For the text-containing cell, return its midpoint in (x, y) coordinate format. 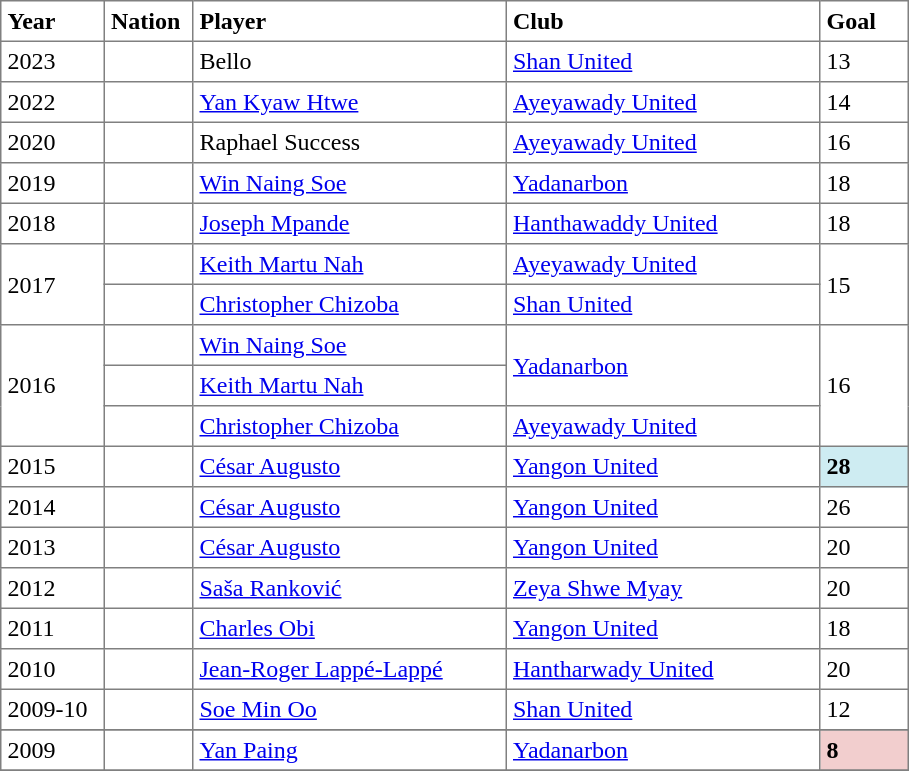
2018 (53, 223)
Nation (148, 21)
Raphael Success (350, 142)
2009-10 (53, 709)
2020 (53, 142)
Year (53, 21)
Soe Min Oo (350, 709)
12 (864, 709)
8 (864, 750)
2011 (53, 628)
14 (864, 102)
2019 (53, 183)
2023 (53, 61)
Yan Kyaw Htwe (350, 102)
Saša Ranković (350, 588)
28 (864, 466)
Zeya Shwe Myay (663, 588)
Charles Obi (350, 628)
2012 (53, 588)
15 (864, 284)
Joseph Mpande (350, 223)
26 (864, 507)
Hantharwady United (663, 669)
Goal (864, 21)
13 (864, 61)
Player (350, 21)
Jean-Roger Lappé-Lappé (350, 669)
Hanthawaddy United (663, 223)
Bello (350, 61)
2016 (53, 386)
Yan Paing (350, 750)
2014 (53, 507)
2010 (53, 669)
2009 (53, 750)
2017 (53, 284)
Club (663, 21)
2015 (53, 466)
2013 (53, 547)
2022 (53, 102)
